Scan for the cell matching the given text and deliver its [x, y] coordinate at center. 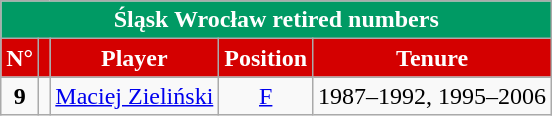
Maciej Zieliński [134, 96]
9 [20, 96]
N° [20, 58]
Tenure [432, 58]
F [266, 96]
Position [266, 58]
1987–1992, 1995–2006 [432, 96]
Player [134, 58]
Śląsk Wrocław retired numbers [276, 20]
